Scan for the cell matching the given text and deliver its [x, y] coordinate at center. 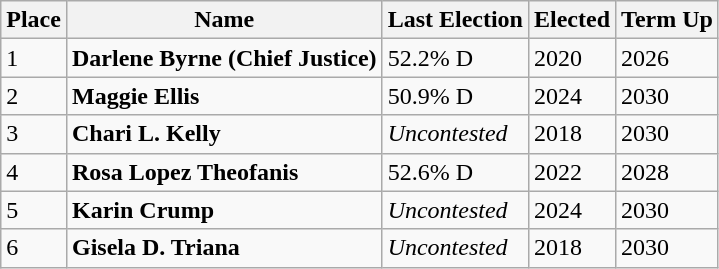
Chari L. Kelly [224, 134]
52.6% D [455, 172]
6 [34, 248]
Maggie Ellis [224, 96]
Rosa Lopez Theofanis [224, 172]
2020 [572, 58]
Gisela D. Triana [224, 248]
Term Up [668, 20]
Last Election [455, 20]
50.9% D [455, 96]
2 [34, 96]
4 [34, 172]
1 [34, 58]
Karin Crump [224, 210]
Elected [572, 20]
52.2% D [455, 58]
Name [224, 20]
Place [34, 20]
3 [34, 134]
5 [34, 210]
2022 [572, 172]
2028 [668, 172]
Darlene Byrne (Chief Justice) [224, 58]
2026 [668, 58]
